Search for the cell housing the specified text and yield its (X, Y) center coordinate. 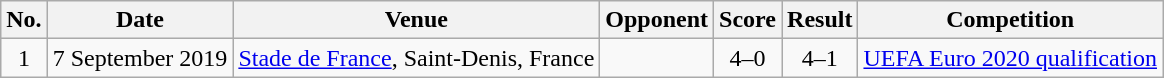
1 (24, 58)
7 September 2019 (140, 58)
4–0 (748, 58)
Venue (416, 20)
4–1 (820, 58)
Result (820, 20)
Stade de France, Saint-Denis, France (416, 58)
UEFA Euro 2020 qualification (1010, 58)
Competition (1010, 20)
Date (140, 20)
Score (748, 20)
Opponent (657, 20)
No. (24, 20)
